Identify which cell holds the provided text, then report its (X, Y) central coordinate. 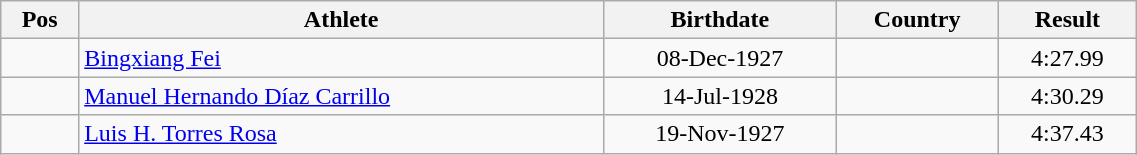
Birthdate (720, 20)
Result (1068, 20)
14-Jul-1928 (720, 96)
Manuel Hernando Díaz Carrillo (342, 96)
4:27.99 (1068, 58)
19-Nov-1927 (720, 134)
4:37.43 (1068, 134)
Athlete (342, 20)
Bingxiang Fei (342, 58)
Pos (40, 20)
Country (917, 20)
4:30.29 (1068, 96)
08-Dec-1927 (720, 58)
Luis H. Torres Rosa (342, 134)
